For the text-containing cell, return its midpoint in (x, y) coordinate format. 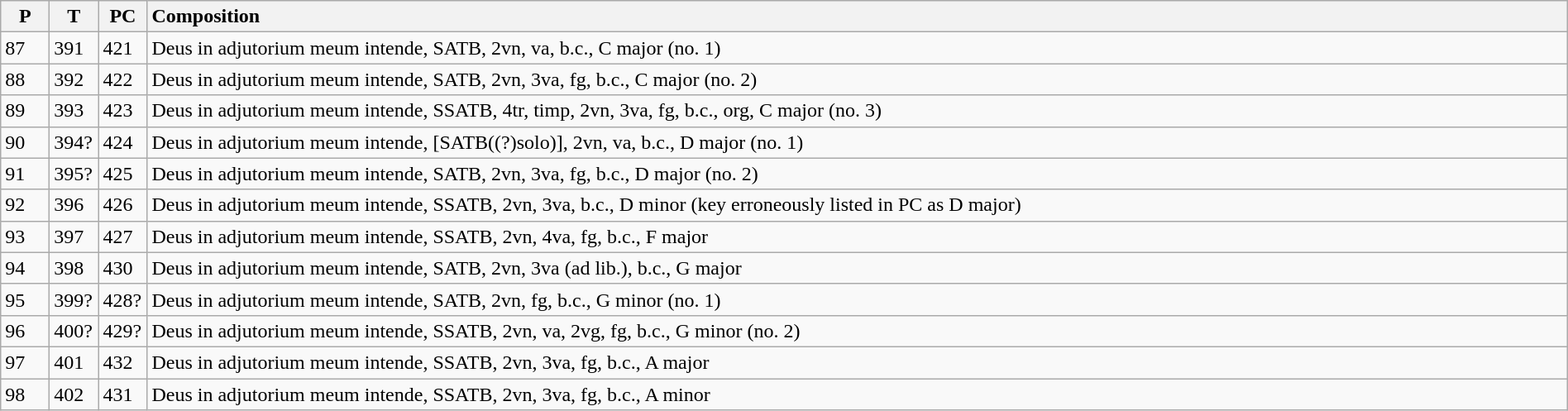
426 (122, 205)
402 (74, 394)
395? (74, 174)
430 (122, 268)
Deus in adjutorium meum intende, SATB, 2vn, 3va, fg, b.c., C major (no. 2) (857, 79)
424 (122, 142)
396 (74, 205)
392 (74, 79)
398 (74, 268)
PC (122, 17)
428? (122, 299)
90 (25, 142)
88 (25, 79)
Deus in adjutorium meum intende, SSATB, 2vn, va, 2vg, fg, b.c., G minor (no. 2) (857, 331)
93 (25, 237)
Deus in adjutorium meum intende, SSATB, 2vn, 3va, fg, b.c., A minor (857, 394)
432 (122, 362)
394? (74, 142)
Deus in adjutorium meum intende, SATB, 2vn, va, b.c., C major (no. 1) (857, 48)
Deus in adjutorium meum intende, [SATB((?)solo)], 2vn, va, b.c., D major (no. 1) (857, 142)
91 (25, 174)
Deus in adjutorium meum intende, SATB, 2vn, 3va (ad lib.), b.c., G major (857, 268)
Deus in adjutorium meum intende, SSATB, 2vn, 3va, fg, b.c., A major (857, 362)
399? (74, 299)
P (25, 17)
Deus in adjutorium meum intende, SATB, 2vn, fg, b.c., G minor (no. 1) (857, 299)
89 (25, 111)
Deus in adjutorium meum intende, SSATB, 2vn, 4va, fg, b.c., F major (857, 237)
92 (25, 205)
Deus in adjutorium meum intende, SSATB, 4tr, timp, 2vn, 3va, fg, b.c., org, C major (no. 3) (857, 111)
T (74, 17)
97 (25, 362)
400? (74, 331)
397 (74, 237)
Deus in adjutorium meum intende, SATB, 2vn, 3va, fg, b.c., D major (no. 2) (857, 174)
Composition (857, 17)
431 (122, 394)
391 (74, 48)
422 (122, 79)
95 (25, 299)
393 (74, 111)
421 (122, 48)
87 (25, 48)
401 (74, 362)
423 (122, 111)
425 (122, 174)
96 (25, 331)
429? (122, 331)
94 (25, 268)
427 (122, 237)
98 (25, 394)
Deus in adjutorium meum intende, SSATB, 2vn, 3va, b.c., D minor (key erroneously listed in PC as D major) (857, 205)
